Return the [X, Y] coordinate for the center point of the cell that contains the specified text.  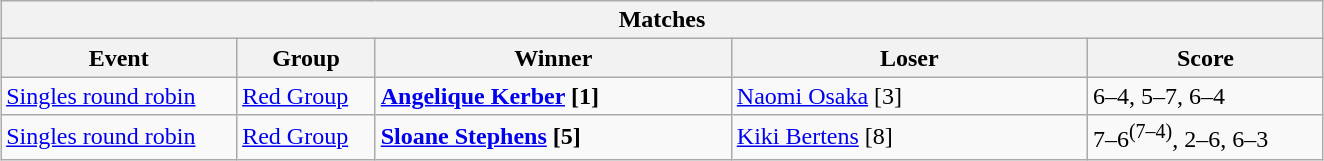
Winner [553, 58]
Matches [662, 20]
Group [306, 58]
Score [1205, 58]
Naomi Osaka [3] [909, 96]
Kiki Bertens [8] [909, 138]
7–6(7–4), 2–6, 6–3 [1205, 138]
Sloane Stephens [5] [553, 138]
Loser [909, 58]
Angelique Kerber [1] [553, 96]
Event [119, 58]
6–4, 5–7, 6–4 [1205, 96]
